Locate the cell with the specified text and output its [X, Y] center coordinate. 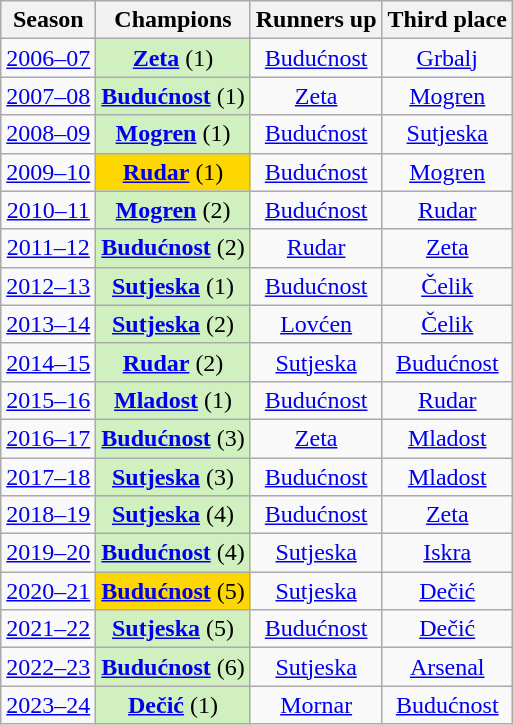
2012–13 [48, 286]
2020–21 [48, 591]
Lovćen [316, 324]
2023–24 [48, 705]
Budućnost (1) [173, 96]
Iskra [447, 553]
Zeta (1) [173, 58]
Budućnost (5) [173, 591]
2021–22 [48, 629]
2006–07 [48, 58]
Rudar (1) [173, 172]
2022–23 [48, 667]
Dečić (1) [173, 705]
2016–17 [48, 438]
Season [48, 20]
Sutjeska (1) [173, 286]
2018–19 [48, 515]
Sutjeska (3) [173, 477]
Mornar [316, 705]
Third place [447, 20]
Mogren (2) [173, 210]
2009–10 [48, 172]
2017–18 [48, 477]
Budućnost (3) [173, 438]
2015–16 [48, 400]
Mladost (1) [173, 400]
Budućnost (4) [173, 553]
Champions [173, 20]
Grbalj [447, 58]
2013–14 [48, 324]
Mogren (1) [173, 134]
2011–12 [48, 248]
Runners up [316, 20]
2008–09 [48, 134]
Sutjeska (4) [173, 515]
2019–20 [48, 553]
Sutjeska (5) [173, 629]
2007–08 [48, 96]
2010–11 [48, 210]
Budućnost (6) [173, 667]
2014–15 [48, 362]
Arsenal [447, 667]
Rudar (2) [173, 362]
Sutjeska (2) [173, 324]
Budućnost (2) [173, 248]
